Identify which cell holds the provided text, then report its (x, y) central coordinate. 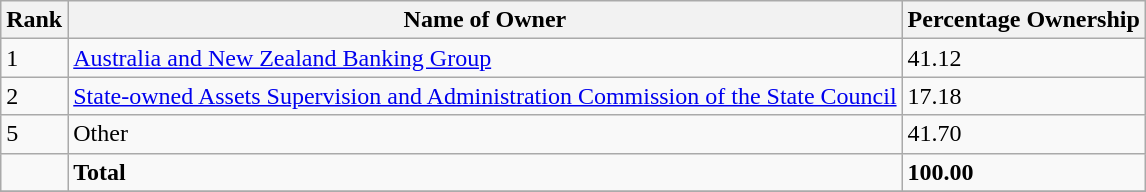
2 (34, 96)
17.18 (1024, 96)
Percentage Ownership (1024, 20)
41.70 (1024, 134)
Other (485, 134)
Australia and New Zealand Banking Group (485, 58)
100.00 (1024, 172)
Rank (34, 20)
State-owned Assets Supervision and Administration Commission of the State Council (485, 96)
41.12 (1024, 58)
1 (34, 58)
5 (34, 134)
Total (485, 172)
Name of Owner (485, 20)
